Return (X, Y) of the center of cell containing provided text 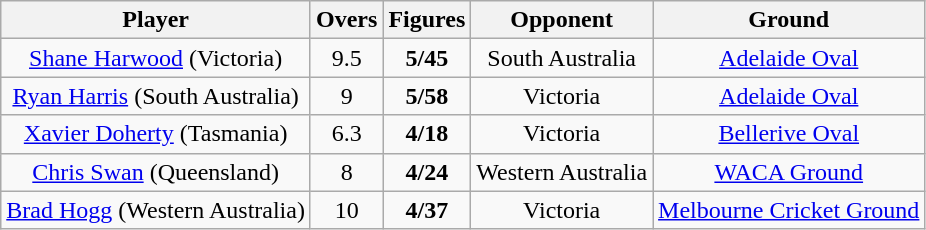
Figures (427, 20)
8 (346, 172)
5/45 (427, 58)
Xavier Doherty (Tasmania) (156, 134)
Shane Harwood (Victoria) (156, 58)
4/18 (427, 134)
Melbourne Cricket Ground (789, 210)
9 (346, 96)
Ryan Harris (South Australia) (156, 96)
Ground (789, 20)
Player (156, 20)
Western Australia (562, 172)
4/24 (427, 172)
Opponent (562, 20)
6.3 (346, 134)
9.5 (346, 58)
4/37 (427, 210)
10 (346, 210)
Bellerive Oval (789, 134)
South Australia (562, 58)
Chris Swan (Queensland) (156, 172)
Brad Hogg (Western Australia) (156, 210)
Overs (346, 20)
5/58 (427, 96)
WACA Ground (789, 172)
